Extract the (X, Y) coordinate from the center of the cell holding the provided text.  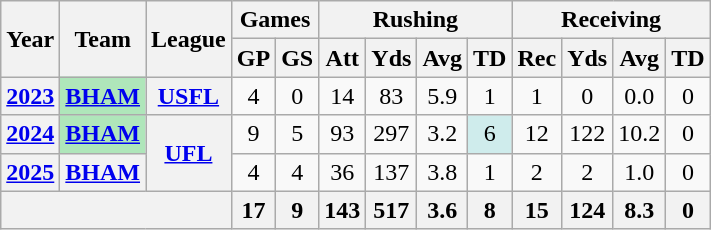
Receiving (611, 20)
Att (342, 58)
Rushing (416, 20)
USFL (189, 96)
GP (253, 58)
12 (537, 134)
36 (342, 172)
8.3 (640, 210)
3.8 (442, 172)
Rec (537, 58)
3.6 (442, 210)
10.2 (640, 134)
122 (588, 134)
124 (588, 210)
1.0 (640, 172)
143 (342, 210)
15 (537, 210)
UFL (189, 153)
8 (490, 210)
3.2 (442, 134)
Team (103, 39)
6 (490, 134)
2023 (30, 96)
83 (392, 96)
5 (298, 134)
Games (274, 20)
5.9 (442, 96)
Year (30, 39)
League (189, 39)
297 (392, 134)
14 (342, 96)
GS (298, 58)
93 (342, 134)
0.0 (640, 96)
2024 (30, 134)
17 (253, 210)
137 (392, 172)
2025 (30, 172)
517 (392, 210)
